Extract the (X, Y) coordinate from the center of the cell holding the provided text.  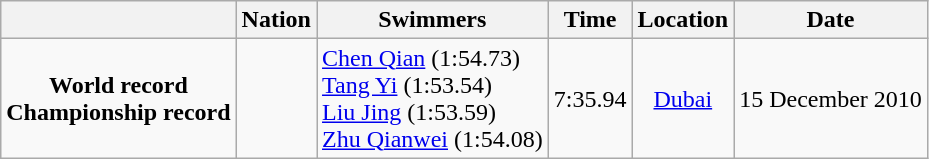
Dubai (683, 98)
7:35.94 (590, 98)
Time (590, 20)
Chen Qian (1:54.73)Tang Yi (1:53.54)Liu Jing (1:53.59)Zhu Qianwei (1:54.08) (432, 98)
World recordChampionship record (118, 98)
Date (831, 20)
Nation (276, 20)
Swimmers (432, 20)
Location (683, 20)
15 December 2010 (831, 98)
